Extract the (X, Y) coordinate from the center of the cell holding the provided text.  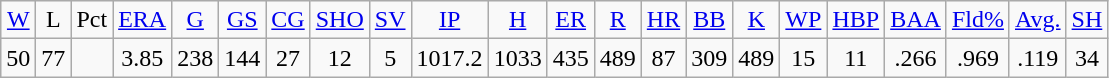
Fld% (978, 20)
3.85 (142, 58)
11 (856, 58)
WP (804, 20)
SV (390, 20)
.119 (1038, 58)
144 (242, 58)
L (54, 20)
Avg. (1038, 20)
50 (18, 58)
SH (1087, 20)
ER (570, 20)
1017.2 (450, 58)
27 (288, 58)
IP (450, 20)
.266 (916, 58)
H (518, 20)
SHO (340, 20)
GS (242, 20)
BB (710, 20)
15 (804, 58)
R (618, 20)
5 (390, 58)
HBP (856, 20)
CG (288, 20)
309 (710, 58)
BAA (916, 20)
Pct (92, 20)
K (756, 20)
1033 (518, 58)
34 (1087, 58)
ERA (142, 20)
.969 (978, 58)
G (196, 20)
87 (663, 58)
435 (570, 58)
HR (663, 20)
12 (340, 58)
238 (196, 58)
W (18, 20)
77 (54, 58)
